Extract the [x, y] coordinate from the center of the cell holding the provided text.  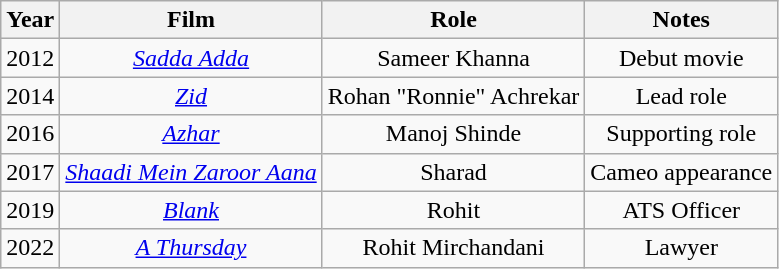
2017 [30, 172]
2012 [30, 58]
Azhar [191, 134]
Sharad [454, 172]
Zid [191, 96]
2019 [30, 210]
Notes [682, 20]
Supporting role [682, 134]
Rohan "Ronnie" Achrekar [454, 96]
Sameer Khanna [454, 58]
Manoj Shinde [454, 134]
Debut movie [682, 58]
2014 [30, 96]
2016 [30, 134]
ATS Officer [682, 210]
Year [30, 20]
2022 [30, 248]
Film [191, 20]
Cameo appearance [682, 172]
Shaadi Mein Zaroor Aana [191, 172]
A Thursday [191, 248]
Rohit Mirchandani [454, 248]
Lawyer [682, 248]
Sadda Adda [191, 58]
Role [454, 20]
Lead role [682, 96]
Blank [191, 210]
Rohit [454, 210]
